Output the (X, Y) coordinate of the center of the cell containing the given text.  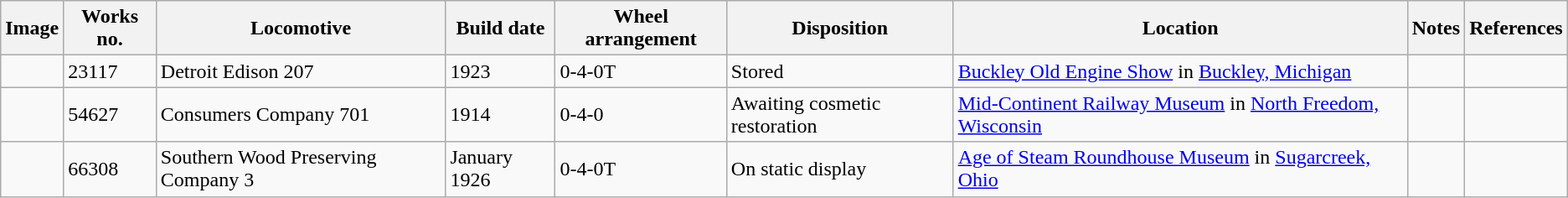
Works no. (111, 29)
Buckley Old Engine Show in Buckley, Michigan (1180, 71)
Notes (1436, 29)
References (1516, 29)
Mid-Continent Railway Museum in North Freedom, Wisconsin (1180, 114)
23117 (111, 71)
Build date (501, 29)
Location (1180, 29)
Disposition (839, 29)
0-4-0 (641, 114)
Locomotive (301, 29)
Detroit Edison 207 (301, 71)
Stored (839, 71)
54627 (111, 114)
Age of Steam Roundhouse Museum in Sugarcreek, Ohio (1180, 169)
Southern Wood Preserving Company 3 (301, 169)
Awaiting cosmetic restoration (839, 114)
January 1926 (501, 169)
1923 (501, 71)
1914 (501, 114)
Consumers Company 701 (301, 114)
66308 (111, 169)
Image (32, 29)
Wheel arrangement (641, 29)
On static display (839, 169)
